Determine the (X, Y) coordinate at the center of the cell enclosing the given text.  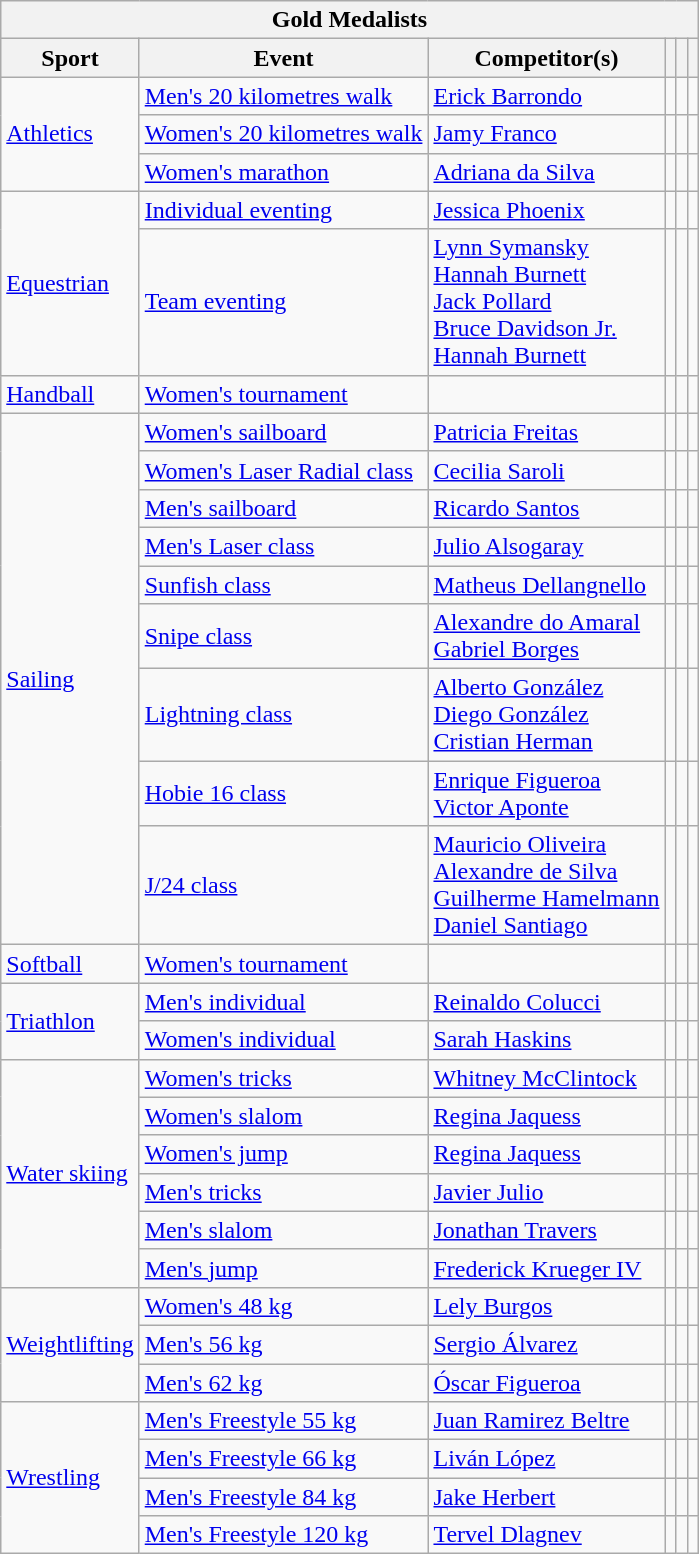
Jake Herbert (546, 1497)
Men's jump (284, 1268)
Event (284, 58)
Jessica Phoenix (546, 210)
Softball (70, 964)
Julio Alsogaray (546, 546)
Gold Medalists (350, 20)
Erick Barrondo (546, 96)
J/24 class (284, 886)
Men's tricks (284, 1192)
Women's slalom (284, 1116)
Frederick Krueger IV (546, 1268)
Individual eventing (284, 210)
Handball (70, 394)
Wrestling (70, 1478)
Patricia Freitas (546, 432)
Weightlifting (70, 1344)
Men's Freestyle 120 kg (284, 1535)
Women's 20 kilometres walk (284, 134)
Sailing (70, 679)
Competitor(s) (546, 58)
Team eventing (284, 302)
Women's jump (284, 1154)
Women's sailboard (284, 432)
Cecilia Saroli (546, 470)
Sergio Álvarez (546, 1344)
Men's 62 kg (284, 1383)
Alexandre do AmaralGabriel Borges (546, 636)
Óscar Figueroa (546, 1383)
Javier Julio (546, 1192)
Sport (70, 58)
Sunfish class (284, 585)
Equestrian (70, 283)
Jamy Franco (546, 134)
Water skiing (70, 1173)
Women's 48 kg (284, 1306)
Men's Laser class (284, 546)
Men's slalom (284, 1230)
Men's Freestyle 66 kg (284, 1459)
Athletics (70, 134)
Alberto GonzálezDiego GonzálezCristian Herman (546, 715)
Men's Freestyle 84 kg (284, 1497)
Enrique FigueroaVictor Aponte (546, 794)
Sarah Haskins (546, 1040)
Women's tricks (284, 1078)
Juan Ramirez Beltre (546, 1421)
Adriana da Silva (546, 172)
Men's sailboard (284, 508)
Triathlon (70, 1021)
Hobie 16 class (284, 794)
Mauricio OliveiraAlexandre de SilvaGuilherme HamelmannDaniel Santiago (546, 886)
Tervel Dlagnev (546, 1535)
Whitney McClintock (546, 1078)
Men's individual (284, 1002)
Lynn SymanskyHannah BurnettJack PollardBruce Davidson Jr.Hannah Burnett (546, 302)
Men's Freestyle 55 kg (284, 1421)
Men's 20 kilometres walk (284, 96)
Women's marathon (284, 172)
Lightning class (284, 715)
Reinaldo Colucci (546, 1002)
Women's Laser Radial class (284, 470)
Women's individual (284, 1040)
Snipe class (284, 636)
Jonathan Travers (546, 1230)
Liván López (546, 1459)
Ricardo Santos (546, 508)
Men's 56 kg (284, 1344)
Lely Burgos (546, 1306)
Matheus Dellangnello (546, 585)
